Search for the cell housing the specified text and yield its (X, Y) center coordinate. 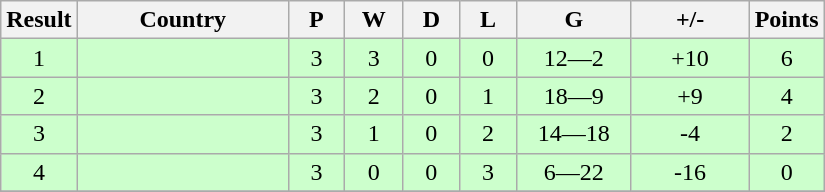
W (374, 20)
G (574, 20)
Points (786, 20)
12—2 (574, 58)
18—9 (574, 96)
+10 (690, 58)
P (316, 20)
6—22 (574, 172)
14—18 (574, 134)
-4 (690, 134)
D (432, 20)
Сountry (182, 20)
6 (786, 58)
L (488, 20)
Result (39, 20)
+9 (690, 96)
-16 (690, 172)
+/- (690, 20)
